Search for the cell housing the specified text and yield its (x, y) center coordinate. 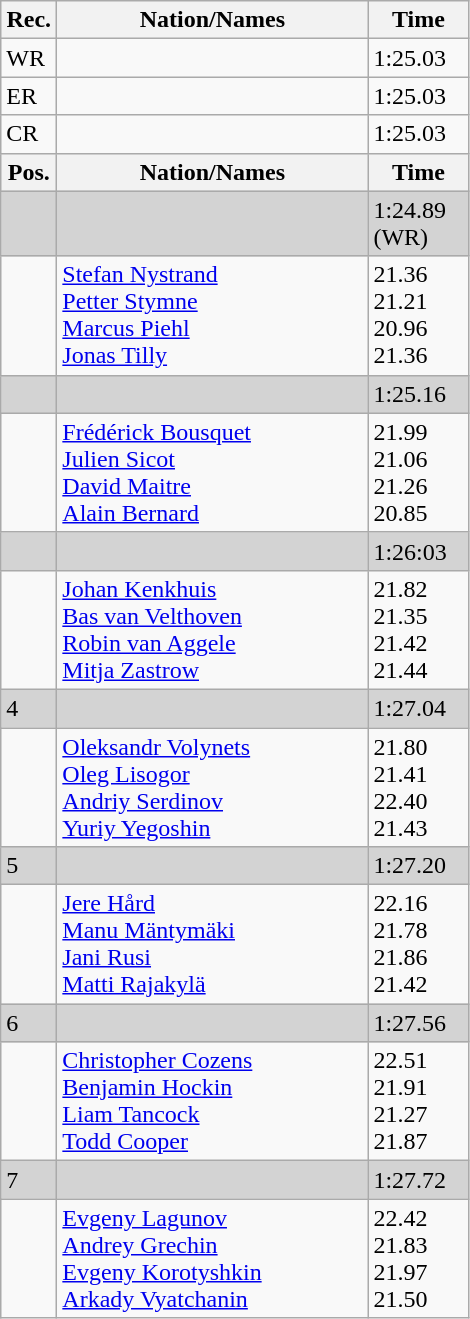
Rec. (29, 20)
Evgeny LagunovAndrey GrechinEvgeny KorotyshkinArkady Vyatchanin (212, 1258)
5 (29, 866)
22.1621.7821.8621.42 (418, 944)
21.3621.2120.9621.36 (418, 316)
Jere HårdManu MäntymäkiJani RusiMatti Rajakylä (212, 944)
1:24.89 (WR) (418, 224)
Stefan NystrandPetter StymneMarcus PiehlJonas Tilly (212, 316)
7 (29, 1180)
Pos. (29, 172)
21.8021.4122.4021.43 (418, 788)
1:27.20 (418, 866)
1:26:03 (418, 551)
1:27.04 (418, 708)
1:25.16 (418, 394)
21.8221.3521.4221.44 (418, 630)
22.4221.8321.9721.50 (418, 1258)
22.5121.9121.2721.87 (418, 1102)
Christopher CozensBenjamin HockinLiam TancockTodd Cooper (212, 1102)
1:27.72 (418, 1180)
4 (29, 708)
WR (29, 58)
1:27.56 (418, 1023)
CR (29, 134)
6 (29, 1023)
ER (29, 96)
Johan KenkhuisBas van VelthovenRobin van AggeleMitja Zastrow (212, 630)
Oleksandr VolynetsOleg LisogorAndriy SerdinovYuriy Yegoshin (212, 788)
Frédérick BousquetJulien SicotDavid MaitreAlain Bernard (212, 472)
21.9921.0621.2620.85 (418, 472)
